Output the [x, y] coordinate of the center of the cell containing the given text.  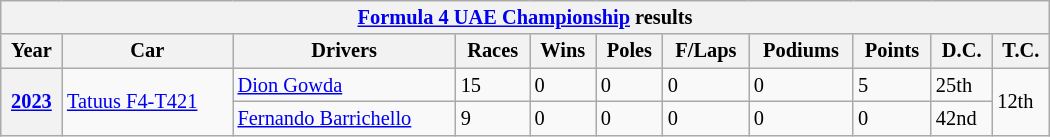
Races [493, 51]
Fernando Barrichello [344, 118]
2023 [32, 102]
Car [148, 51]
Poles [630, 51]
9 [493, 118]
Podiums [801, 51]
42nd [962, 118]
Points [892, 51]
D.C. [962, 51]
5 [892, 85]
T.C. [1020, 51]
Formula 4 UAE Championship results [525, 17]
12th [1020, 102]
25th [962, 85]
Dion Gowda [344, 85]
Drivers [344, 51]
Year [32, 51]
F/Laps [706, 51]
Wins [563, 51]
15 [493, 85]
Tatuus F4-T421 [148, 102]
